Detect which cell encompasses the target text, then output its (X, Y) center coordinate. 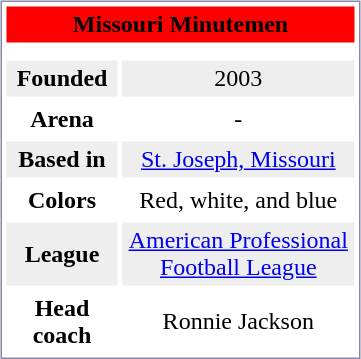
2003 (238, 78)
Based in (62, 160)
Founded (62, 78)
Missouri Minutemen (180, 24)
American Professional Football League (238, 254)
St. Joseph, Missouri (238, 160)
Ronnie Jackson (238, 322)
Arena (62, 119)
League (62, 254)
- (238, 119)
Head coach (62, 322)
Colors (62, 200)
Red, white, and blue (238, 200)
